Pinpoint the cell where the given text exists, returning its (x, y) midpoint coordinate. 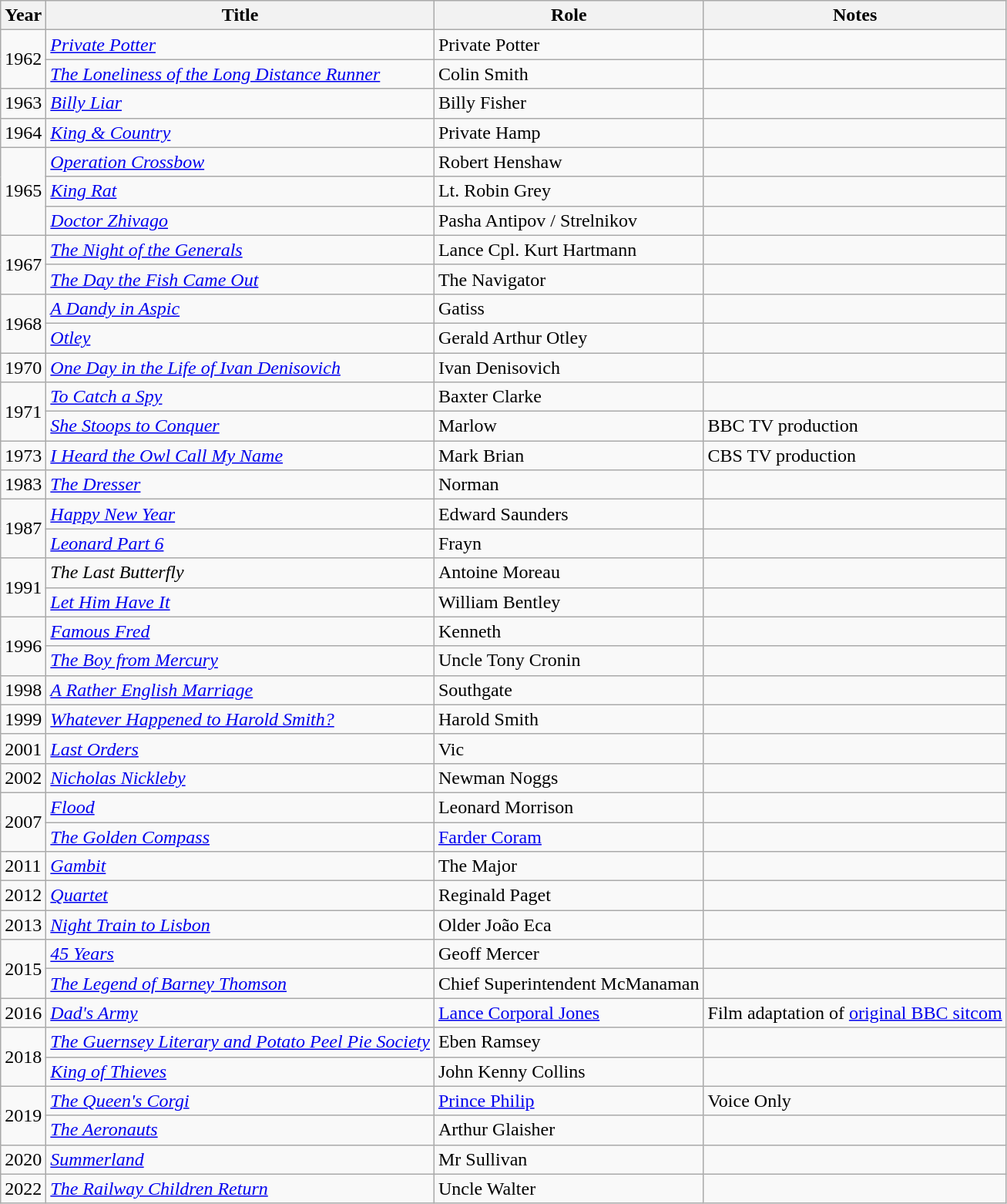
1964 (23, 133)
A Rather English Marriage (240, 690)
Newman Noggs (569, 778)
Frayn (569, 543)
Lt. Robin Grey (569, 191)
1967 (23, 264)
Private Hamp (569, 133)
Norman (569, 485)
2002 (23, 778)
Happy New Year (240, 514)
1996 (23, 646)
King Rat (240, 191)
CBS TV production (855, 456)
She Stoops to Conquer (240, 426)
2013 (23, 925)
Role (569, 15)
The Dresser (240, 485)
Billy Fisher (569, 103)
Quartet (240, 896)
Let Him Have It (240, 602)
King of Thieves (240, 1071)
Dad's Army (240, 1013)
1965 (23, 191)
Reginald Paget (569, 896)
Gambit (240, 866)
A Dandy in Aspic (240, 308)
BBC TV production (855, 426)
Gerald Arthur Otley (569, 338)
The Aeronauts (240, 1130)
1987 (23, 529)
William Bentley (569, 602)
Lance Cpl. Kurt Hartmann (569, 250)
2011 (23, 866)
Antoine Moreau (569, 573)
Prince Philip (569, 1101)
1998 (23, 690)
The Legend of Barney Thomson (240, 984)
Nicholas Nickleby (240, 778)
Night Train to Lisbon (240, 925)
Uncle Tony Cronin (569, 661)
1962 (23, 59)
Robert Henshaw (569, 162)
King & Country (240, 133)
1971 (23, 412)
Last Orders (240, 748)
Geoff Mercer (569, 954)
John Kenny Collins (569, 1071)
Voice Only (855, 1101)
Notes (855, 15)
Summerland (240, 1159)
The Day the Fish Came Out (240, 279)
Whatever Happened to Harold Smith? (240, 719)
Doctor Zhivago (240, 220)
To Catch a Spy (240, 397)
The Boy from Mercury (240, 661)
The Railway Children Return (240, 1189)
Chief Superintendent McManaman (569, 984)
Mr Sullivan (569, 1159)
Marlow (569, 426)
Harold Smith (569, 719)
I Heard the Owl Call My Name (240, 456)
45 Years (240, 954)
Uncle Walter (569, 1189)
2012 (23, 896)
Film adaptation of original BBC sitcom (855, 1013)
2007 (23, 822)
2022 (23, 1189)
Pasha Antipov / Strelnikov (569, 220)
1983 (23, 485)
Leonard Part 6 (240, 543)
Billy Liar (240, 103)
Baxter Clarke (569, 397)
Mark Brian (569, 456)
The Guernsey Literary and Potato Peel Pie Society (240, 1042)
1973 (23, 456)
The Loneliness of the Long Distance Runner (240, 74)
Operation Crossbow (240, 162)
Vic (569, 748)
2016 (23, 1013)
1963 (23, 103)
2018 (23, 1057)
Title (240, 15)
Kenneth (569, 631)
Edward Saunders (569, 514)
1970 (23, 368)
Lance Corporal Jones (569, 1013)
Leonard Morrison (569, 807)
The Major (569, 866)
One Day in the Life of Ivan Denisovich (240, 368)
Farder Coram (569, 836)
The Navigator (569, 279)
Year (23, 15)
2001 (23, 748)
The Night of the Generals (240, 250)
1968 (23, 323)
Southgate (569, 690)
1999 (23, 719)
The Last Butterfly (240, 573)
The Golden Compass (240, 836)
Otley (240, 338)
Eben Ramsey (569, 1042)
Colin Smith (569, 74)
2020 (23, 1159)
Gatiss (569, 308)
Arthur Glaisher (569, 1130)
Famous Fred (240, 631)
2015 (23, 969)
1991 (23, 587)
Older João Eca (569, 925)
2019 (23, 1115)
Flood (240, 807)
The Queen's Corgi (240, 1101)
Ivan Denisovich (569, 368)
